Return [x, y] of the center of cell containing provided text 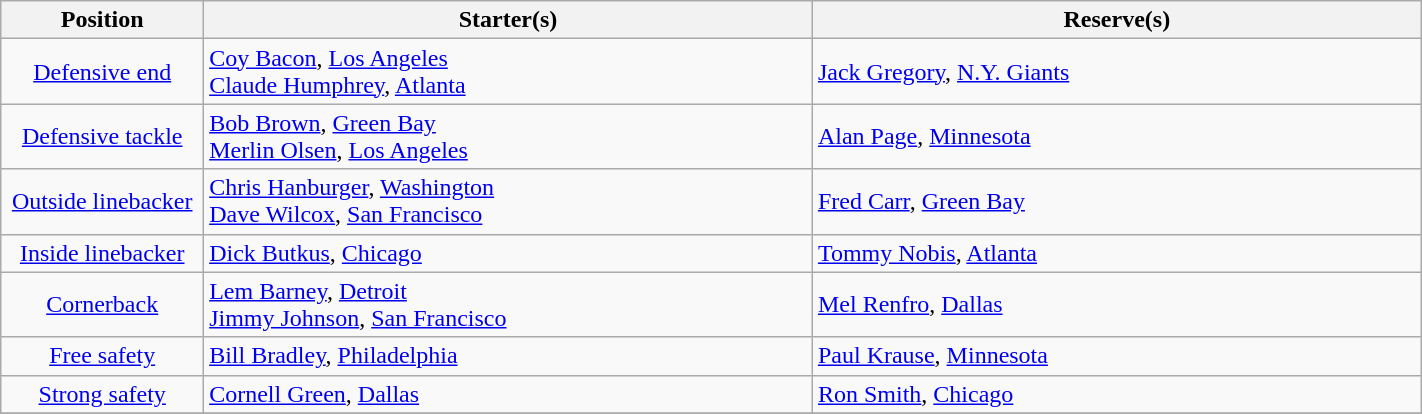
Ron Smith, Chicago [1116, 394]
Defensive tackle [102, 136]
Dick Butkus, Chicago [508, 253]
Inside linebacker [102, 253]
Jack Gregory, N.Y. Giants [1116, 72]
Alan Page, Minnesota [1116, 136]
Fred Carr, Green Bay [1116, 202]
Cornerback [102, 304]
Lem Barney, Detroit Jimmy Johnson, San Francisco [508, 304]
Outside linebacker [102, 202]
Strong safety [102, 394]
Free safety [102, 356]
Position [102, 20]
Chris Hanburger, Washington Dave Wilcox, San Francisco [508, 202]
Paul Krause, Minnesota [1116, 356]
Mel Renfro, Dallas [1116, 304]
Bill Bradley, Philadelphia [508, 356]
Coy Bacon, Los Angeles Claude Humphrey, Atlanta [508, 72]
Bob Brown, Green Bay Merlin Olsen, Los Angeles [508, 136]
Tommy Nobis, Atlanta [1116, 253]
Cornell Green, Dallas [508, 394]
Starter(s) [508, 20]
Defensive end [102, 72]
Reserve(s) [1116, 20]
